Find where the given text appears and provide that cell's center as (x, y) coordinate. 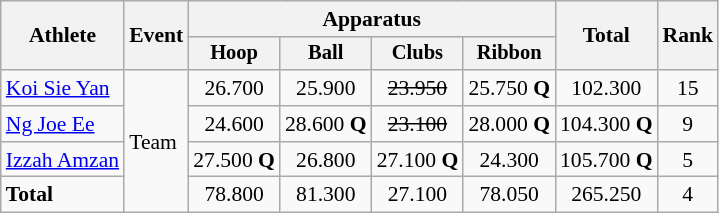
24.600 (234, 124)
26.700 (234, 88)
28.600 Q (326, 124)
25.750 Q (509, 88)
Clubs (418, 54)
105.700 Q (606, 160)
104.300 Q (606, 124)
23.100 (418, 124)
81.300 (326, 195)
26.800 (326, 160)
27.500 Q (234, 160)
5 (688, 160)
78.050 (509, 195)
27.100 (418, 195)
4 (688, 195)
24.300 (509, 160)
Team (156, 141)
Ng Joe Ee (62, 124)
23.950 (418, 88)
27.100 Q (418, 160)
Hoop (234, 54)
Apparatus (372, 19)
9 (688, 124)
Athlete (62, 36)
Izzah Amzan (62, 160)
Event (156, 36)
25.900 (326, 88)
15 (688, 88)
Koi Sie Yan (62, 88)
78.800 (234, 195)
102.300 (606, 88)
Ball (326, 54)
Rank (688, 36)
28.000 Q (509, 124)
265.250 (606, 195)
Ribbon (509, 54)
